Pinpoint the cell where the given text exists, returning its (X, Y) midpoint coordinate. 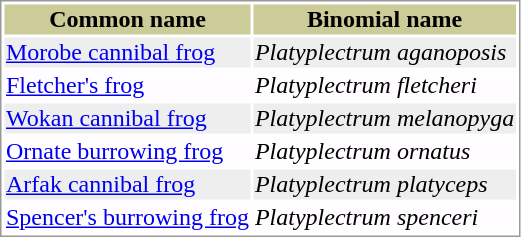
Platyplectrum platyceps (384, 185)
Spencer's burrowing frog (127, 217)
Ornate burrowing frog (127, 151)
Platyplectrum spenceri (384, 217)
Platyplectrum ornatus (384, 151)
Wokan cannibal frog (127, 119)
Binomial name (384, 19)
Platyplectrum fletcheri (384, 85)
Morobe cannibal frog (127, 53)
Fletcher's frog (127, 85)
Arfak cannibal frog (127, 185)
Platyplectrum melanopyga (384, 119)
Platyplectrum aganoposis (384, 53)
Common name (127, 19)
